Provide the (X, Y) coordinate of the cell's center where the given text is located.  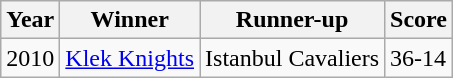
Istanbul Cavaliers (292, 58)
36-14 (419, 58)
Year (30, 20)
Winner (130, 20)
2010 (30, 58)
Runner-up (292, 20)
Klek Knights (130, 58)
Score (419, 20)
